Locate the cell with the specified text and output its (x, y) center coordinate. 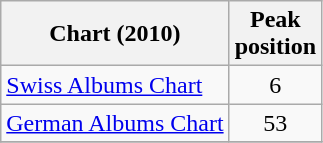
German Albums Chart (115, 123)
Swiss Albums Chart (115, 85)
53 (275, 123)
Chart (2010) (115, 34)
Peakposition (275, 34)
6 (275, 85)
